Identify which cell holds the provided text, then report its (X, Y) central coordinate. 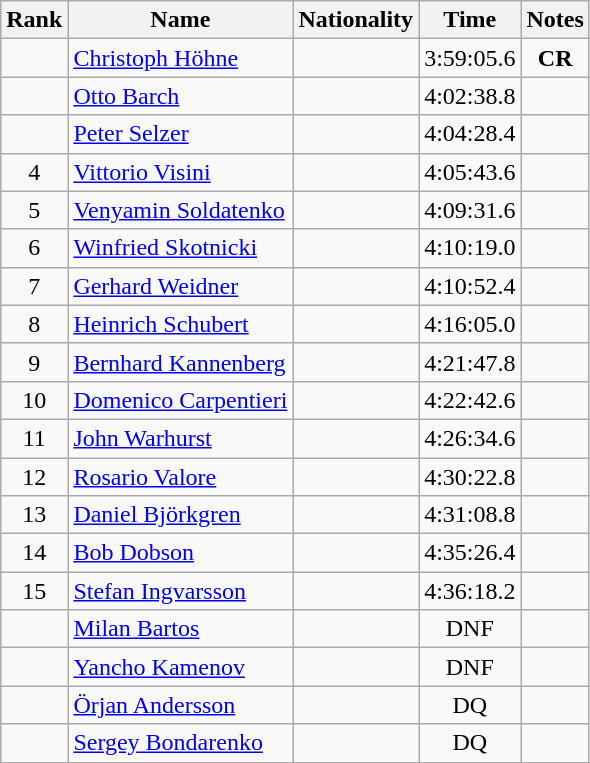
John Warhurst (180, 438)
4:30:22.8 (470, 477)
Christoph Höhne (180, 58)
Heinrich Schubert (180, 324)
Rank (34, 20)
Bob Dobson (180, 553)
Milan Bartos (180, 629)
6 (34, 248)
Domenico Carpentieri (180, 400)
4:31:08.8 (470, 515)
4:21:47.8 (470, 362)
4:22:42.6 (470, 400)
12 (34, 477)
Venyamin Soldatenko (180, 210)
4 (34, 172)
14 (34, 553)
15 (34, 591)
4:36:18.2 (470, 591)
Name (180, 20)
7 (34, 286)
Otto Barch (180, 96)
Time (470, 20)
9 (34, 362)
Peter Selzer (180, 134)
Örjan Andersson (180, 705)
4:02:38.8 (470, 96)
4:10:19.0 (470, 248)
8 (34, 324)
Yancho Kamenov (180, 667)
Gerhard Weidner (180, 286)
5 (34, 210)
4:26:34.6 (470, 438)
4:09:31.6 (470, 210)
10 (34, 400)
Notes (555, 20)
Nationality (356, 20)
4:16:05.0 (470, 324)
Sergey Bondarenko (180, 743)
Rosario Valore (180, 477)
Daniel Björkgren (180, 515)
Bernhard Kannenberg (180, 362)
4:10:52.4 (470, 286)
Vittorio Visini (180, 172)
4:04:28.4 (470, 134)
CR (555, 58)
Stefan Ingvarsson (180, 591)
3:59:05.6 (470, 58)
11 (34, 438)
4:35:26.4 (470, 553)
4:05:43.6 (470, 172)
13 (34, 515)
Winfried Skotnicki (180, 248)
